Locate the cell with the specified text and output its [X, Y] center coordinate. 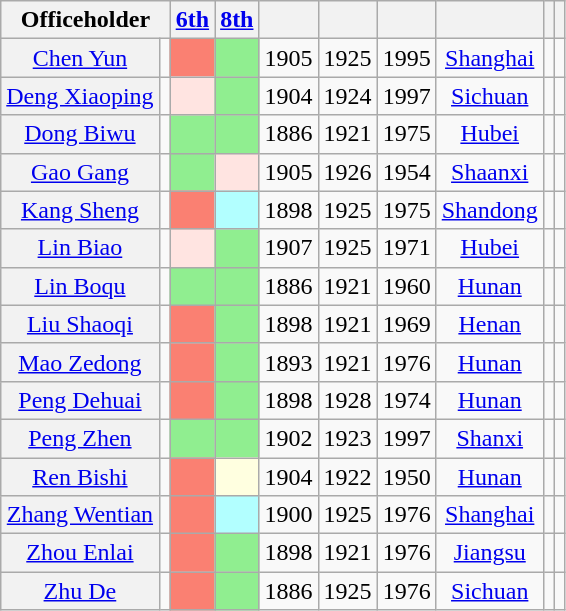
Lin Boqu [80, 286]
1923 [348, 438]
Deng Xiaoping [80, 96]
Officeholder [86, 20]
1926 [348, 172]
1928 [348, 400]
1907 [288, 248]
Jiangsu [490, 553]
1924 [348, 96]
1954 [406, 172]
1893 [288, 362]
Peng Zhen [80, 438]
Lin Biao [80, 248]
Gao Gang [80, 172]
Mao Zedong [80, 362]
1960 [406, 286]
1974 [406, 400]
1902 [288, 438]
Shaanxi [490, 172]
1969 [406, 324]
Chen Yun [80, 58]
Liu Shaoqi [80, 324]
Shanxi [490, 438]
8th [237, 20]
1950 [406, 477]
Shandong [490, 210]
1971 [406, 248]
1922 [348, 477]
Ren Bishi [80, 477]
1900 [288, 515]
Kang Sheng [80, 210]
Peng Dehuai [80, 400]
Zhang Wentian [80, 515]
6th [192, 20]
Zhu De [80, 591]
Henan [490, 324]
Dong Biwu [80, 134]
1995 [406, 58]
Zhou Enlai [80, 553]
